Determine the [X, Y] coordinate at the center of the cell enclosing the given text.  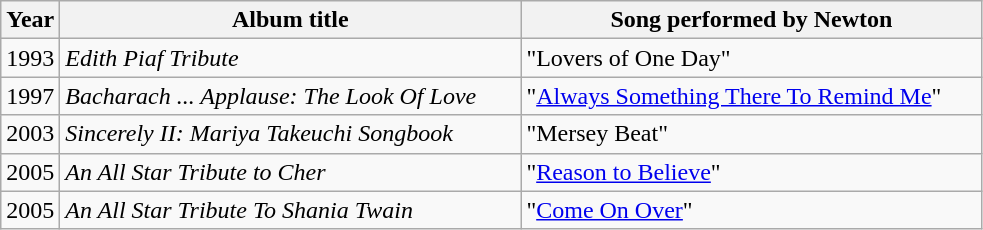
An All Star Tribute to Cher [290, 172]
Album title [290, 20]
1993 [30, 58]
"Always Something There To Remind Me" [752, 96]
"Come On Over" [752, 210]
Edith Piaf Tribute [290, 58]
"Reason to Believe" [752, 172]
"Lovers of One Day" [752, 58]
Song performed by Newton [752, 20]
Year [30, 20]
An All Star Tribute To Shania Twain [290, 210]
2003 [30, 134]
Bacharach ... Applause: The Look Of Love [290, 96]
Sincerely II: Mariya Takeuchi Songbook [290, 134]
"Mersey Beat" [752, 134]
1997 [30, 96]
